From the cell containing the given text, extract its center point as [X, Y] coordinate. 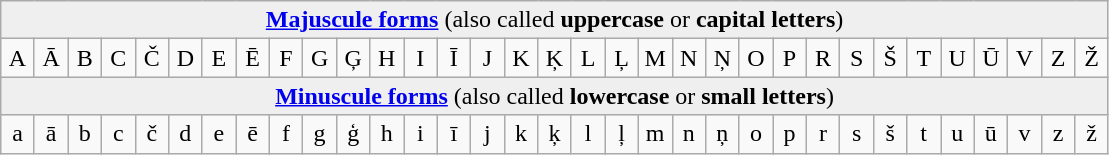
ī [454, 134]
i [421, 134]
b [85, 134]
j [488, 134]
G [320, 58]
Š [890, 58]
T [924, 58]
Ļ [622, 58]
U [957, 58]
ļ [622, 134]
a [18, 134]
ķ [555, 134]
O [756, 58]
t [924, 134]
Ķ [555, 58]
Č [152, 58]
B [85, 58]
H [387, 58]
V [1025, 58]
Z [1058, 58]
J [488, 58]
Ē [253, 58]
E [219, 58]
l [588, 134]
C [118, 58]
Ū [991, 58]
g [320, 134]
e [219, 134]
o [756, 134]
N [689, 58]
ē [253, 134]
m [655, 134]
ģ [353, 134]
L [588, 58]
ā [51, 134]
S [857, 58]
p [790, 134]
s [857, 134]
Ī [454, 58]
n [689, 134]
c [118, 134]
F [286, 58]
ņ [723, 134]
ž [1092, 134]
u [957, 134]
f [286, 134]
Ņ [723, 58]
I [421, 58]
A [18, 58]
D [186, 58]
k [521, 134]
P [790, 58]
M [655, 58]
ū [991, 134]
Minuscule forms (also called lowercase or small letters) [555, 96]
h [387, 134]
Ž [1092, 58]
Ģ [353, 58]
č [152, 134]
K [521, 58]
d [186, 134]
Ā [51, 58]
R [823, 58]
š [890, 134]
z [1058, 134]
v [1025, 134]
r [823, 134]
Majuscule forms (also called uppercase or capital letters) [555, 20]
